Pinpoint the cell where the given text exists, returning its (X, Y) midpoint coordinate. 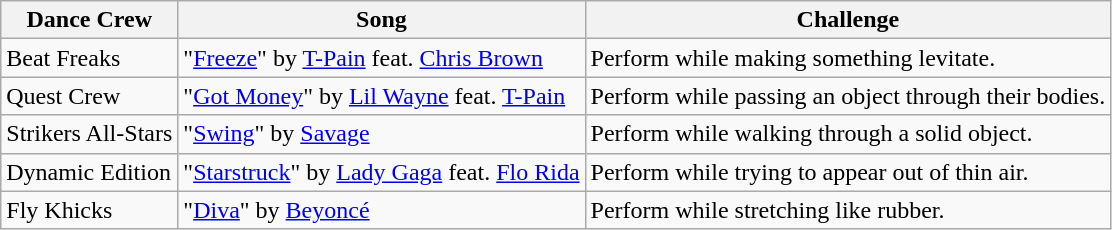
Song (382, 20)
Strikers All-Stars (90, 134)
Dynamic Edition (90, 172)
Quest Crew (90, 96)
Perform while making something levitate. (848, 58)
"Swing" by Savage (382, 134)
"Starstruck" by Lady Gaga feat. Flo Rida (382, 172)
"Freeze" by T-Pain feat. Chris Brown (382, 58)
Perform while trying to appear out of thin air. (848, 172)
"Got Money" by Lil Wayne feat. T-Pain (382, 96)
Beat Freaks (90, 58)
Dance Crew (90, 20)
"Diva" by Beyoncé (382, 210)
Fly Khicks (90, 210)
Perform while passing an object through their bodies. (848, 96)
Perform while walking through a solid object. (848, 134)
Perform while stretching like rubber. (848, 210)
Challenge (848, 20)
